For the text-containing cell, return its midpoint in [X, Y] coordinate format. 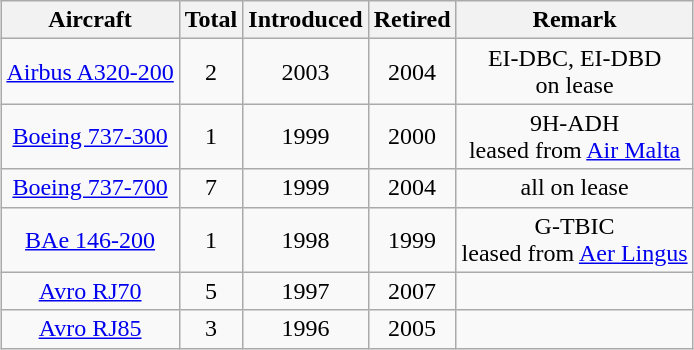
1997 [306, 291]
Remark [574, 20]
2000 [412, 136]
BAe 146-200 [90, 240]
2005 [412, 329]
Boeing 737-700 [90, 188]
Avro RJ85 [90, 329]
1996 [306, 329]
Airbus A320-200 [90, 72]
all on lease [574, 188]
G-TBICleased from Aer Lingus [574, 240]
3 [211, 329]
EI-DBC, EI-DBDon lease [574, 72]
9H-ADHleased from Air Malta [574, 136]
1998 [306, 240]
Retired [412, 20]
5 [211, 291]
2003 [306, 72]
Total [211, 20]
2007 [412, 291]
Introduced [306, 20]
Boeing 737-300 [90, 136]
7 [211, 188]
2 [211, 72]
Aircraft [90, 20]
Avro RJ70 [90, 291]
